Identify which cell holds the provided text, then report its [x, y] central coordinate. 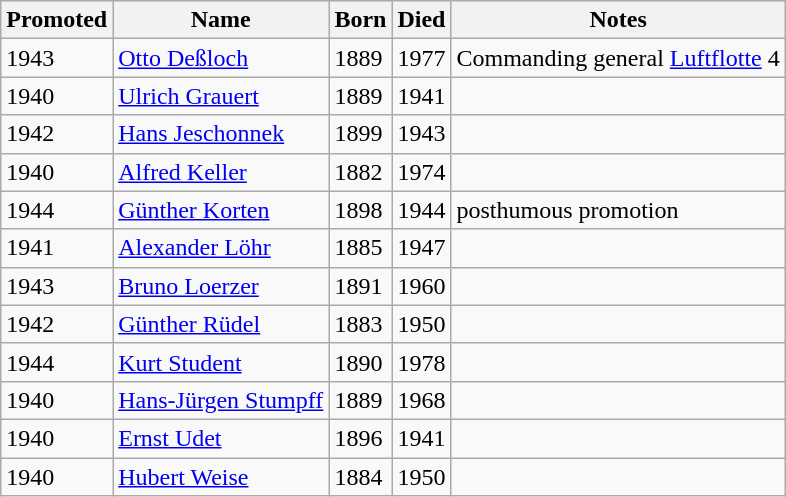
Hubert Weise [221, 477]
Hans-Jürgen Stumpff [221, 400]
Kurt Student [221, 362]
Ulrich Grauert [221, 96]
1960 [422, 286]
1899 [360, 134]
Name [221, 20]
Born [360, 20]
1882 [360, 172]
1977 [422, 58]
1885 [360, 248]
Notes [618, 20]
1968 [422, 400]
1974 [422, 172]
Promoted [57, 20]
1978 [422, 362]
Commanding general Luftflotte 4 [618, 58]
1884 [360, 477]
1891 [360, 286]
Ernst Udet [221, 438]
1896 [360, 438]
Hans Jeschonnek [221, 134]
Otto Deßloch [221, 58]
1890 [360, 362]
Alexander Löhr [221, 248]
1947 [422, 248]
1883 [360, 324]
1898 [360, 210]
Bruno Loerzer [221, 286]
Alfred Keller [221, 172]
posthumous promotion [618, 210]
Died [422, 20]
Günther Rüdel [221, 324]
Günther Korten [221, 210]
